Provide the (x, y) coordinate of the cell's center where the given text is located.  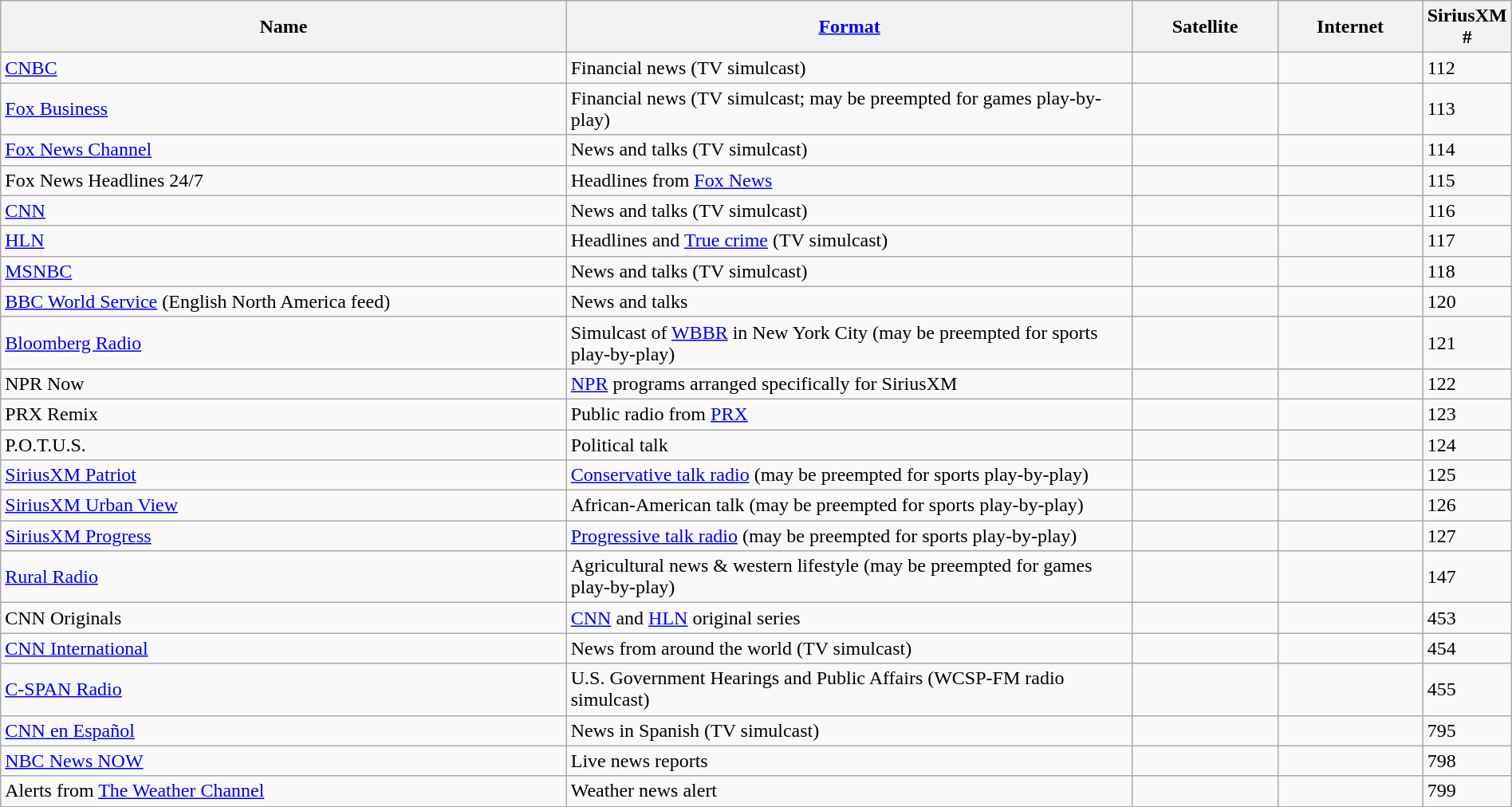
News from around the world (TV simulcast) (849, 648)
124 (1467, 444)
SiriusXM Patriot (284, 475)
Financial news (TV simulcast; may be preempted for games play-by-play) (849, 108)
122 (1467, 384)
BBC World Service (English North America feed) (284, 301)
798 (1467, 761)
127 (1467, 536)
147 (1467, 577)
CNN Originals (284, 618)
123 (1467, 414)
Financial news (TV simulcast) (849, 68)
C-SPAN Radio (284, 689)
CNN and HLN original series (849, 618)
SiriusXM # (1467, 27)
115 (1467, 180)
Progressive talk radio (may be preempted for sports play-by-play) (849, 536)
114 (1467, 150)
NPR Now (284, 384)
Internet (1350, 27)
117 (1467, 241)
African-American talk (may be preempted for sports play-by-play) (849, 506)
CNN (284, 211)
118 (1467, 271)
Alerts from The Weather Channel (284, 791)
News and talks (849, 301)
Format (849, 27)
Headlines and True crime (TV simulcast) (849, 241)
SiriusXM Urban View (284, 506)
112 (1467, 68)
Satellite (1205, 27)
HLN (284, 241)
116 (1467, 211)
Bloomberg Radio (284, 343)
Weather news alert (849, 791)
799 (1467, 791)
News in Spanish (TV simulcast) (849, 730)
Fox News Channel (284, 150)
795 (1467, 730)
CNN International (284, 648)
Name (284, 27)
Agricultural news & western lifestyle (may be preempted for games play-by-play) (849, 577)
PRX Remix (284, 414)
U.S. Government Hearings and Public Affairs (WCSP-FM radio simulcast) (849, 689)
453 (1467, 618)
NBC News NOW (284, 761)
Rural Radio (284, 577)
125 (1467, 475)
MSNBC (284, 271)
SiriusXM Progress (284, 536)
P.O.T.U.S. (284, 444)
121 (1467, 343)
Simulcast of WBBR in New York City (may be preempted for sports play-by-play) (849, 343)
NPR programs arranged specifically for SiriusXM (849, 384)
Public radio from PRX (849, 414)
126 (1467, 506)
Conservative talk radio (may be preempted for sports play-by-play) (849, 475)
Fox Business (284, 108)
Live news reports (849, 761)
CNN en Español (284, 730)
454 (1467, 648)
455 (1467, 689)
113 (1467, 108)
Political talk (849, 444)
Fox News Headlines 24/7 (284, 180)
120 (1467, 301)
Headlines from Fox News (849, 180)
CNBC (284, 68)
